Return the [X, Y] coordinate for the center point of the cell that contains the specified text.  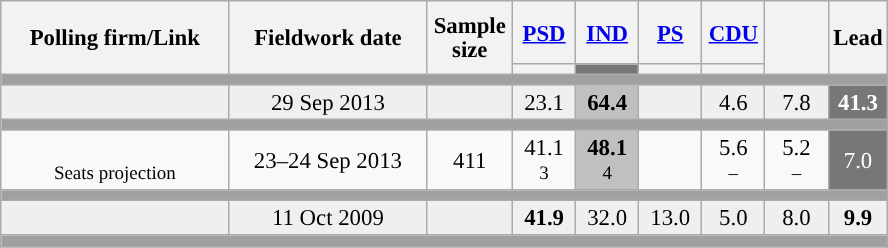
23.1 [544, 102]
5.2– [796, 160]
41.3 [858, 102]
Fieldwork date [328, 38]
CDU [734, 32]
5.6 – [734, 160]
Sample size [470, 38]
23–24 Sep 2013 [328, 160]
IND [608, 32]
Seats projection [115, 160]
32.0 [608, 218]
5.0 [734, 218]
29 Sep 2013 [328, 102]
7.8 [796, 102]
PS [670, 32]
64.4 [608, 102]
4.6 [734, 102]
13.0 [670, 218]
Polling firm/Link [115, 38]
48.14 [608, 160]
11 Oct 2009 [328, 218]
8.0 [796, 218]
7.0 [858, 160]
41.9 [544, 218]
9.9 [858, 218]
411 [470, 160]
PSD [544, 32]
Lead [858, 38]
41.13 [544, 160]
